From the cell containing the given text, extract its center point as (X, Y) coordinate. 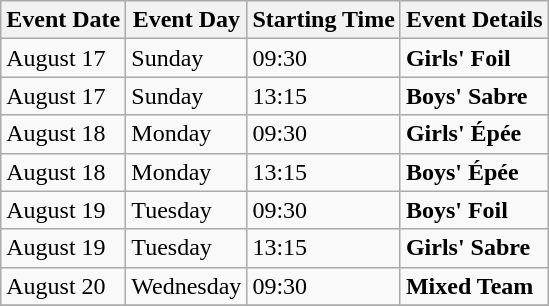
August 20 (64, 286)
Starting Time (324, 20)
Mixed Team (474, 286)
Wednesday (186, 286)
Boys' Sabre (474, 96)
Boys' Épée (474, 172)
Event Day (186, 20)
Girls' Foil (474, 58)
Event Details (474, 20)
Boys' Foil (474, 210)
Event Date (64, 20)
Girls' Épée (474, 134)
Girls' Sabre (474, 248)
